Pinpoint the cell where the given text exists, returning its (X, Y) midpoint coordinate. 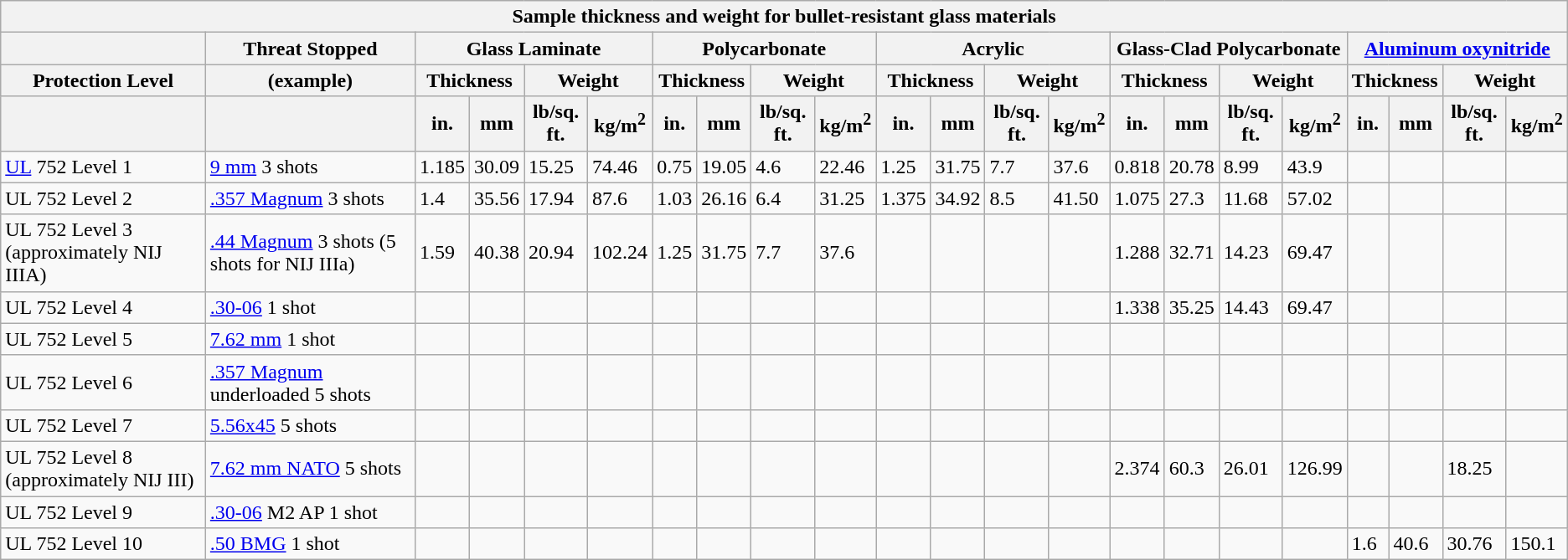
22.46 (846, 167)
2.374 (1137, 469)
Threat Stopped (310, 49)
4.6 (783, 167)
30.76 (1474, 544)
5.56x45 5 shots (310, 425)
1.03 (675, 198)
.50 BMG 1 shot (310, 544)
19.05 (724, 167)
UL 752 Level 4 (104, 307)
8.5 (1017, 198)
(example) (310, 80)
43.9 (1315, 167)
.357 Magnum 3 shots (310, 198)
.44 Magnum 3 shots (5 shots for NIJ IIIa) (310, 253)
14.23 (1251, 253)
27.3 (1191, 198)
17.94 (556, 198)
6.4 (783, 198)
35.25 (1191, 307)
UL 752 Level 10 (104, 544)
60.3 (1191, 469)
UL 752 Level 9 (104, 511)
0.818 (1137, 167)
26.16 (724, 198)
35.56 (498, 198)
1.075 (1137, 198)
20.78 (1191, 167)
Polycarbonate (764, 49)
UL 752 Level 5 (104, 339)
87.6 (620, 198)
150.1 (1536, 544)
Acrylic (993, 49)
Aluminum oxynitride (1457, 49)
Glass Laminate (533, 49)
Sample thickness and weight for bullet-resistant glass materials (784, 17)
7.62 mm 1 shot (310, 339)
.30-06 1 shot (310, 307)
1.185 (442, 167)
26.01 (1251, 469)
1.338 (1137, 307)
32.71 (1191, 253)
UL 752 Level 1 (104, 167)
15.25 (556, 167)
.357 Magnum underloaded 5 shots (310, 382)
41.50 (1079, 198)
7.62 mm NATO 5 shots (310, 469)
18.25 (1474, 469)
20.94 (556, 253)
102.24 (620, 253)
57.02 (1315, 198)
126.99 (1315, 469)
0.75 (675, 167)
1.4 (442, 198)
UL 752 Level 8 (approximately NIJ III) (104, 469)
1.6 (1368, 544)
1.288 (1137, 253)
1.59 (442, 253)
UL 752 Level 7 (104, 425)
8.99 (1251, 167)
11.68 (1251, 198)
1.375 (903, 198)
30.09 (498, 167)
40.38 (498, 253)
UL 752 Level 6 (104, 382)
40.6 (1416, 544)
UL 752 Level 2 (104, 198)
9 mm 3 shots (310, 167)
14.43 (1251, 307)
.30-06 M2 AP 1 shot (310, 511)
Protection Level (104, 80)
34.92 (958, 198)
31.25 (846, 198)
UL 752 Level 3 (approximately NIJ IIIA) (104, 253)
74.46 (620, 167)
Glass-Clad Polycarbonate (1228, 49)
